Output the [x, y] coordinate of the center of the cell containing the given text.  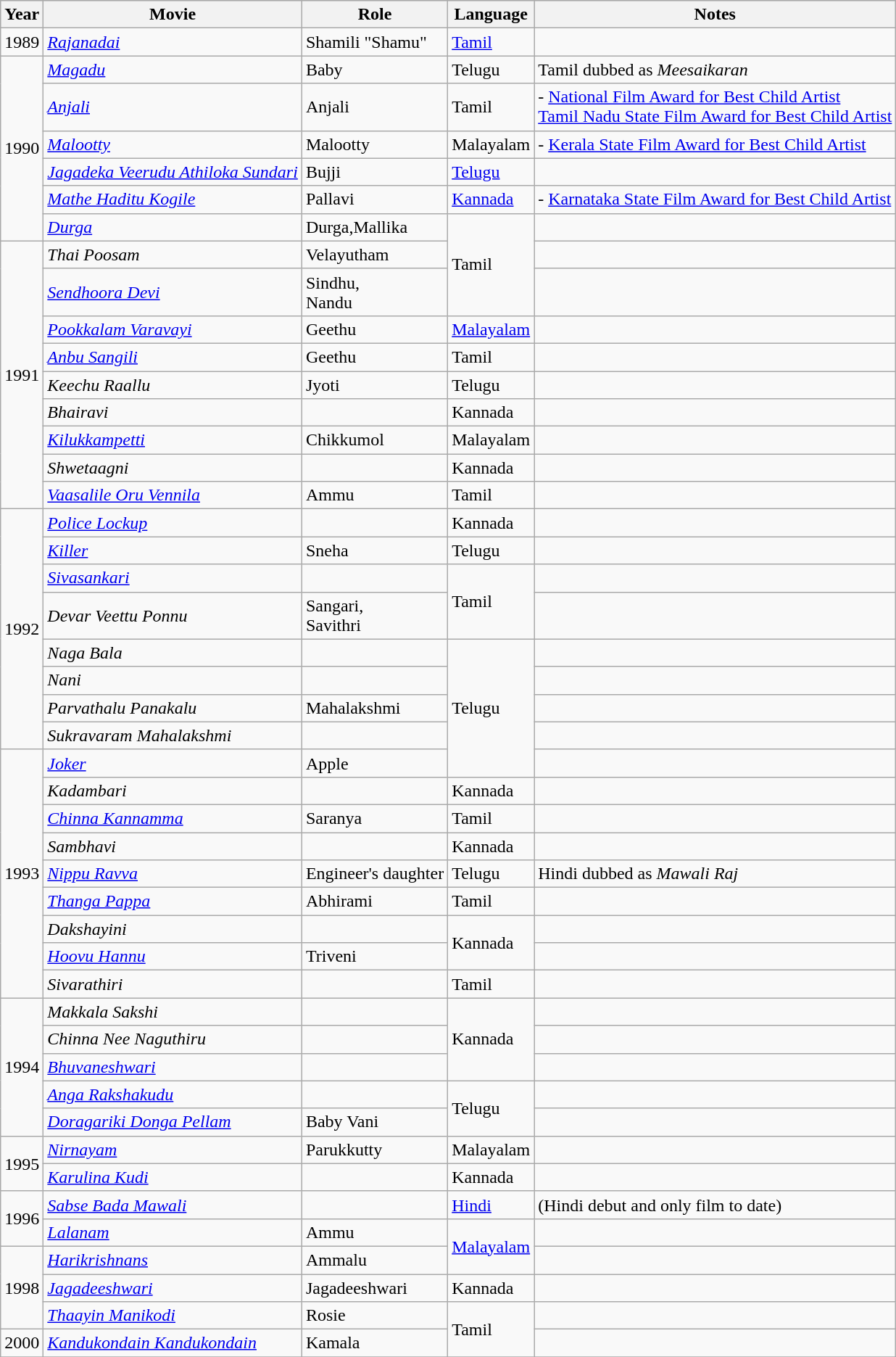
Rosie [374, 1316]
Anga Rakshakudu [173, 1094]
Magadu [173, 70]
Abhirami [374, 902]
1990 [22, 148]
Doragariki Donga Pellam [173, 1122]
Notes [715, 15]
Durga [173, 227]
Role [374, 15]
Sukravaram Mahalakshmi [173, 735]
Chinna Kannamma [173, 818]
Year [22, 15]
Mathe Haditu Kogile [173, 199]
Vaasalile Oru Vennila [173, 495]
- National Film Award for Best Child ArtistTamil Nadu State Film Award for Best Child Artist [715, 107]
Shwetaagni [173, 468]
Language [491, 15]
Joker [173, 763]
Kadambari [173, 791]
Apple [374, 763]
Sangari,Savithri [374, 615]
Bhuvaneshwari [173, 1067]
Parvathalu Panakalu [173, 708]
Rajanadai [173, 42]
Engineer's daughter [374, 874]
Thanga Pappa [173, 902]
Keechu Raallu [173, 385]
1996 [22, 1218]
Devar Veettu Ponnu [173, 615]
Bujji [374, 172]
Jagadeka Veerudu Athiloka Sundari [173, 172]
Baby Vani [374, 1122]
2000 [22, 1343]
Saranya [374, 818]
Sneha [374, 550]
Police Lockup [173, 523]
Sivasankari [173, 578]
1998 [22, 1287]
Harikrishnans [173, 1260]
Kamala [374, 1343]
Dakshayini [173, 929]
Thai Poosam [173, 255]
Shamili "Shamu" [374, 42]
Karulina Kudi [173, 1177]
- Kerala State Film Award for Best Child Artist [715, 144]
Sendhoora Devi [173, 292]
Triveni [374, 957]
Nippu Ravva [173, 874]
Sambhavi [173, 846]
1994 [22, 1067]
Nani [173, 680]
Kilukkampetti [173, 440]
Mahalakshmi [374, 708]
Sindhu,Nandu [374, 292]
Naga Bala [173, 653]
Bhairavi [173, 413]
Makkala Sakshi [173, 1012]
(Hindi debut and only film to date) [715, 1205]
Parukkutty [374, 1150]
Thaayin Manikodi [173, 1316]
Hindi dubbed as Mawali Raj [715, 874]
Pookkalam Varavayi [173, 329]
- Karnataka State Film Award for Best Child Artist [715, 199]
Anbu Sangili [173, 357]
1993 [22, 873]
Jyoti [374, 385]
1989 [22, 42]
Durga,Mallika [374, 227]
Tamil dubbed as Meesaikaran [715, 70]
Velayutham [374, 255]
1991 [22, 375]
Sabse Bada Mawali [173, 1205]
1992 [22, 630]
Baby [374, 70]
Movie [173, 15]
Chikkumol [374, 440]
Kandukondain Kandukondain [173, 1343]
Lalanam [173, 1232]
Chinna Nee Naguthiru [173, 1039]
Ammalu [374, 1260]
Killer [173, 550]
1995 [22, 1163]
Pallavi [374, 199]
Nirnayam [173, 1150]
Hoovu Hannu [173, 957]
Hindi [491, 1205]
Sivarathiri [173, 984]
